Extract the [x, y] coordinate from the center of the cell holding the provided text.  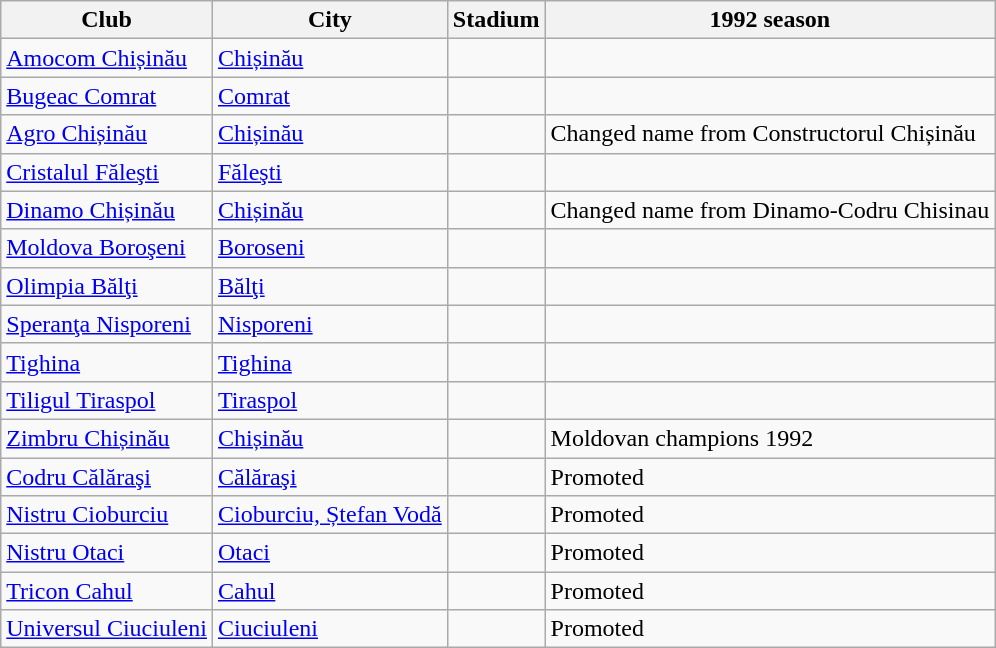
Comrat [330, 96]
Amocom Chișinău [107, 58]
Changed name from Dinamo-Codru Chisinau [770, 210]
Nistru Cioburciu [107, 515]
Olimpia Bălţi [107, 286]
Agro Chișinău [107, 134]
Boroseni [330, 248]
Speranţa Nisporeni [107, 324]
Changed name from Constructorul Chișinău [770, 134]
Club [107, 20]
Codru Călăraşi [107, 477]
Universul Ciuciuleni [107, 629]
Cioburciu, Ștefan Vodă [330, 515]
Făleşti [330, 172]
Moldovan champions 1992 [770, 438]
Dinamo Chișinău [107, 210]
Nisporeni [330, 324]
Bălţi [330, 286]
Tiligul Tiraspol [107, 400]
Bugeac Comrat [107, 96]
1992 season [770, 20]
City [330, 20]
Cahul [330, 591]
Tricon Cahul [107, 591]
Tiraspol [330, 400]
Ciuciuleni [330, 629]
Cristalul Făleşti [107, 172]
Nistru Otaci [107, 553]
Moldova Boroşeni [107, 248]
Călăraşi [330, 477]
Otaci [330, 553]
Stadium [496, 20]
Zimbru Chișinău [107, 438]
